Scan for the cell matching the given text and deliver its [x, y] coordinate at center. 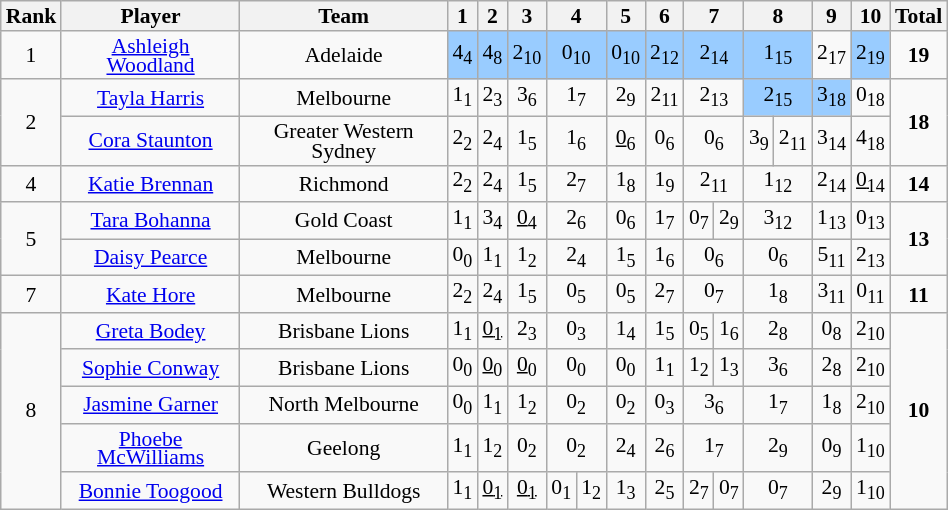
Sophie Conway [150, 368]
08 [832, 332]
217 [832, 56]
3 [526, 16]
Total [918, 16]
Bonnie Toogood [150, 492]
113 [832, 220]
Richmond [344, 184]
511 [832, 258]
Team [344, 16]
44 [462, 56]
48 [492, 56]
Rank [32, 16]
Tayla Harris [150, 98]
Geelong [344, 448]
312 [778, 220]
212 [664, 56]
09 [832, 448]
Tara Bohanna [150, 220]
Adelaide [344, 56]
6 [664, 16]
Ashleigh Woodland [150, 56]
Gold Coast [344, 220]
314 [832, 142]
Jasmine Garner [150, 406]
39 [759, 142]
115 [778, 56]
018 [870, 98]
311 [832, 294]
04 [526, 220]
Western Bulldogs [344, 492]
215 [778, 98]
013 [870, 220]
219 [870, 56]
Phoebe McWilliams [150, 448]
Katie Brennan [150, 184]
Player [150, 16]
Greater Western Sydney [344, 142]
25 [664, 492]
9 [832, 16]
014 [870, 184]
Kate Hore [150, 294]
North Melbourne [344, 406]
011 [870, 294]
Greta Bodey [150, 332]
112 [778, 184]
Daisy Pearce [150, 258]
418 [870, 142]
Cora Staunton [150, 142]
34 [492, 220]
318 [832, 98]
